Return the [x, y] coordinate for the center point of the cell that contains the specified text.  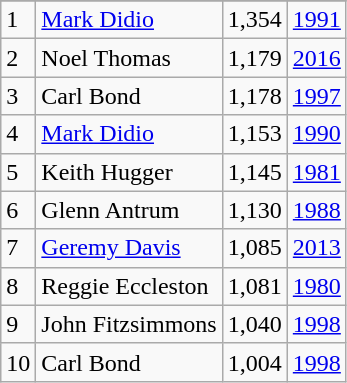
6 [18, 210]
1,354 [254, 20]
7 [18, 248]
Geremy Davis [129, 248]
Keith Hugger [129, 172]
3 [18, 96]
2 [18, 58]
1,178 [254, 96]
1,130 [254, 210]
4 [18, 134]
1,153 [254, 134]
1,040 [254, 324]
Glenn Antrum [129, 210]
1988 [316, 210]
1981 [316, 172]
1 [18, 20]
9 [18, 324]
John Fitzsimmons [129, 324]
5 [18, 172]
1,004 [254, 362]
1,081 [254, 286]
2016 [316, 58]
1991 [316, 20]
10 [18, 362]
Noel Thomas [129, 58]
2013 [316, 248]
1990 [316, 134]
1997 [316, 96]
1,179 [254, 58]
1980 [316, 286]
1,145 [254, 172]
Reggie Eccleston [129, 286]
1,085 [254, 248]
8 [18, 286]
